Return the [x, y] coordinate for the center point of the cell that contains the specified text.  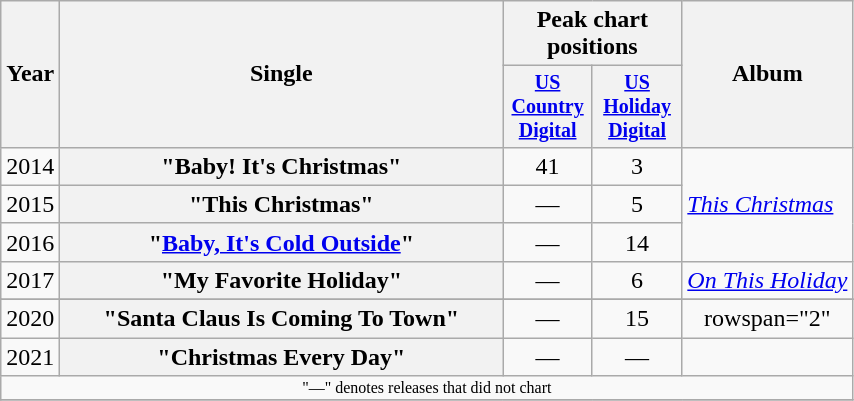
Year [30, 74]
Album [768, 74]
"Santa Claus Is Coming To Town" [282, 319]
14 [636, 242]
15 [636, 319]
"Christmas Every Day" [282, 357]
3 [636, 166]
41 [548, 166]
This Christmas [768, 204]
"My Favorite Holiday" [282, 280]
2016 [30, 242]
2021 [30, 357]
Single [282, 74]
US Holiday Digital [636, 106]
6 [636, 280]
2015 [30, 204]
Peak chart positions [592, 34]
"Baby, It's Cold Outside" [282, 242]
US Country Digital [548, 106]
On This Holiday [768, 280]
"This Christmas" [282, 204]
"—" denotes releases that did not chart [427, 388]
5 [636, 204]
2017 [30, 280]
rowspan="2" [768, 319]
"Baby! It's Christmas" [282, 166]
2014 [30, 166]
2020 [30, 319]
